Pinpoint the cell where the given text exists, returning its (X, Y) midpoint coordinate. 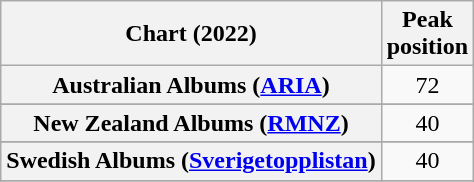
72 (427, 85)
New Zealand Albums (RMNZ) (191, 123)
Swedish Albums (Sverigetopplistan) (191, 161)
Peakposition (427, 34)
Chart (2022) (191, 34)
Australian Albums (ARIA) (191, 85)
